From the cell containing the given text, extract its center point as [x, y] coordinate. 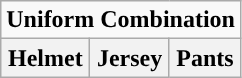
Pants [204, 58]
Helmet [46, 58]
Jersey [130, 58]
Uniform Combination [121, 20]
